Pinpoint the cell where the given text exists, returning its [X, Y] midpoint coordinate. 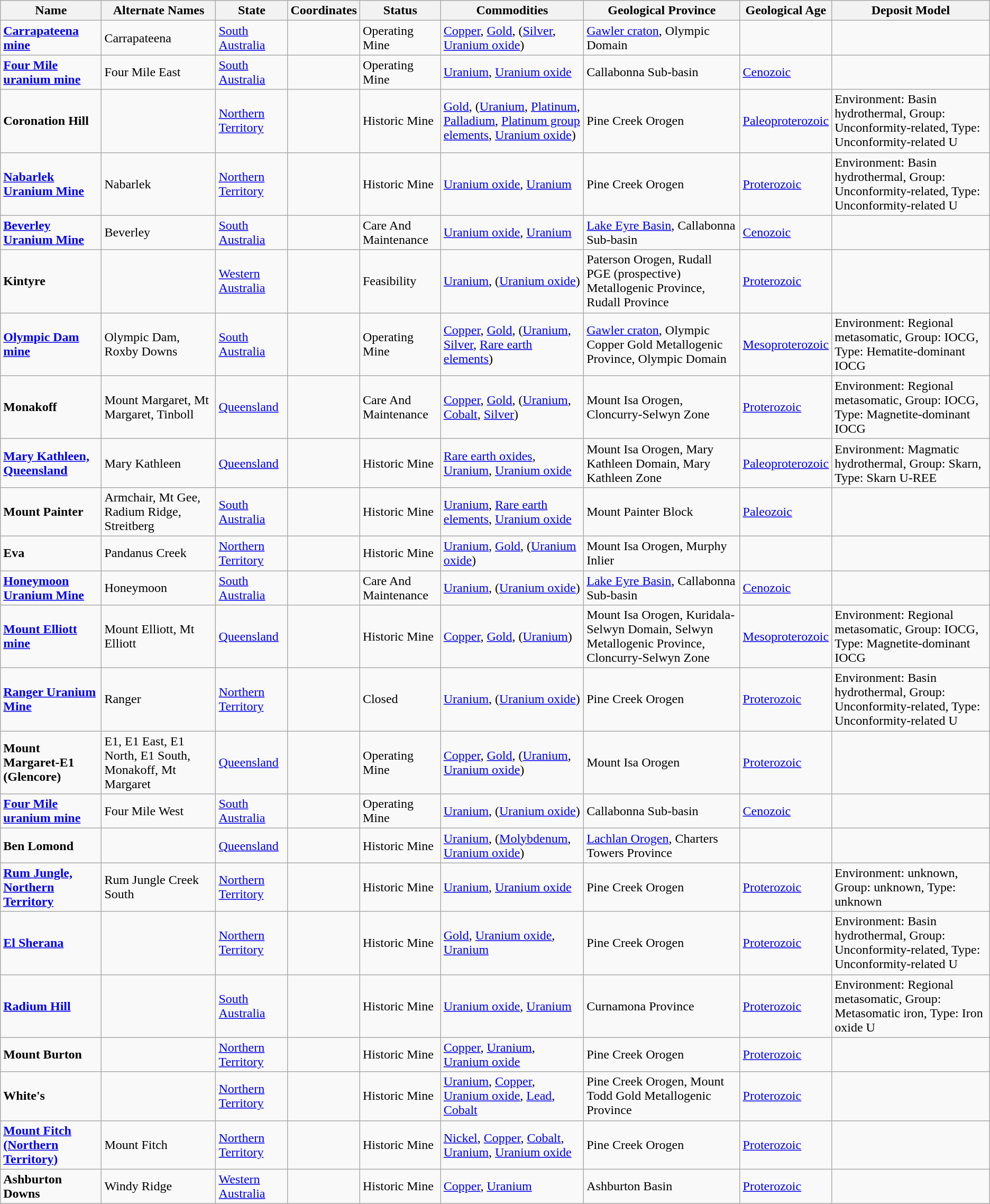
Name [51, 11]
Mount Painter Block [662, 512]
Closed [400, 699]
Monakoff [51, 407]
Carrapateena mine [51, 38]
Geological Age [786, 11]
El Sherana [51, 943]
Curnamona Province [662, 1006]
Beverley Uranium Mine [51, 233]
Pine Creek Orogen, Mount Todd Gold Metallogenic Province [662, 1096]
Ranger [159, 699]
Honeymoon [159, 587]
Honeymoon Uranium Mine [51, 587]
Gawler craton, Olympic Copper Gold Metallogenic Province, Olympic Domain [662, 344]
Copper, Uranium [512, 1186]
Mount Isa Orogen [662, 763]
Mary Kathleen, Queensland [51, 463]
Environment: Regional metasomatic, Group: Metasomatic iron, Type: Iron oxide U [911, 1006]
Armchair, Mt Gee, Radium Ridge, Streitberg [159, 512]
White's [51, 1096]
Eva [51, 553]
Coronation Hill [51, 121]
Commodities [512, 11]
Environment: unknown, Group: unknown, Type: unknown [911, 887]
Carrapateena [159, 38]
Mount Isa Orogen, Murphy Inlier [662, 553]
Uranium, Rare earth elements, Uranium oxide [512, 512]
Gold, (Uranium, Platinum, Palladium, Platinum group elements, Uranium oxide) [512, 121]
Mount Fitch [159, 1145]
Beverley [159, 233]
Mount Isa Orogen, Mary Kathleen Domain, Mary Kathleen Zone [662, 463]
Rare earth oxides, Uranium, Uranium oxide [512, 463]
Copper, Gold, (Uranium) [512, 637]
Geological Province [662, 11]
Paleozoic [786, 512]
Windy Ridge [159, 1186]
Status [400, 11]
Uranium, Copper, Uranium oxide, Lead, Cobalt [512, 1096]
Environment: Regional metasomatic, Group: IOCG, Type: Hematite-dominant IOCG [911, 344]
Mount Fitch (Northern Territory) [51, 1145]
Alternate Names [159, 11]
Gold, Uranium oxide, Uranium [512, 943]
Coordinates [324, 11]
Kintyre [51, 281]
Mount Painter [51, 512]
Deposit Model [911, 11]
Copper, Gold, (Uranium, Uranium oxide) [512, 763]
Copper, Gold, (Uranium, Cobalt, Silver) [512, 407]
Mount Isa Orogen, Kuridala-Selwyn Domain, Selwyn Metallogenic Province, Cloncurry-Selwyn Zone [662, 637]
Mount Burton [51, 1055]
Mary Kathleen [159, 463]
Gawler craton, Olympic Domain [662, 38]
Mount Isa Orogen, Cloncurry-Selwyn Zone [662, 407]
Four Mile West [159, 811]
State [252, 11]
Feasibility [400, 281]
Nabarlek Uranium Mine [51, 184]
Olympic Dam, Roxby Downs [159, 344]
Rum Jungle, Northern Territory [51, 887]
Mount Elliott mine [51, 637]
E1, E1 East, E1 North, E1 South, Monakoff, Mt Margaret [159, 763]
Ben Lomond [51, 845]
Ashburton Downs [51, 1186]
Uranium, Gold, (Uranium oxide) [512, 553]
Paterson Orogen, Rudall PGE (prospective) Metallogenic Province, Rudall Province [662, 281]
Rum Jungle Creek South [159, 887]
Nabarlek [159, 184]
Radium Hill [51, 1006]
Environment: Magmatic hydrothermal, Group: Skarn, Type: Skarn U-REE [911, 463]
Copper, Gold, (Uranium, Silver, Rare earth elements) [512, 344]
Mount Margaret, Mt Margaret, Tinboll [159, 407]
Ranger Uranium Mine [51, 699]
Nickel, Copper, Cobalt, Uranium, Uranium oxide [512, 1145]
Pandanus Creek [159, 553]
Lachlan Orogen, Charters Towers Province [662, 845]
Copper, Uranium, Uranium oxide [512, 1055]
Uranium, (Molybdenum, Uranium oxide) [512, 845]
Mount Margaret-E1 (Glencore) [51, 763]
Four Mile East [159, 72]
Copper, Gold, (Silver, Uranium oxide) [512, 38]
Olympic Dam mine [51, 344]
Ashburton Basin [662, 1186]
Mount Elliott, Mt Elliott [159, 637]
